Return (X, Y) of the center of cell containing provided text 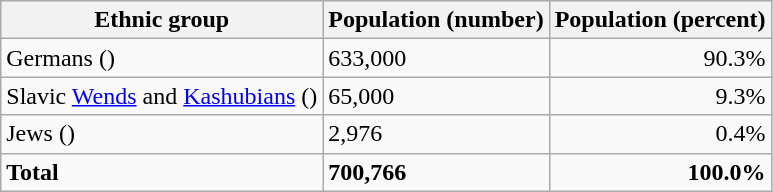
Population (percent) (660, 20)
Ethnic group (162, 20)
100.0% (660, 172)
700,766 (436, 172)
Population (number) (436, 20)
65,000 (436, 96)
Slavic Wends and Kashubians () (162, 96)
Jews () (162, 134)
0.4% (660, 134)
90.3% (660, 58)
Germans () (162, 58)
Total (162, 172)
633,000 (436, 58)
2,976 (436, 134)
9.3% (660, 96)
